Search for the cell housing the specified text and yield its [x, y] center coordinate. 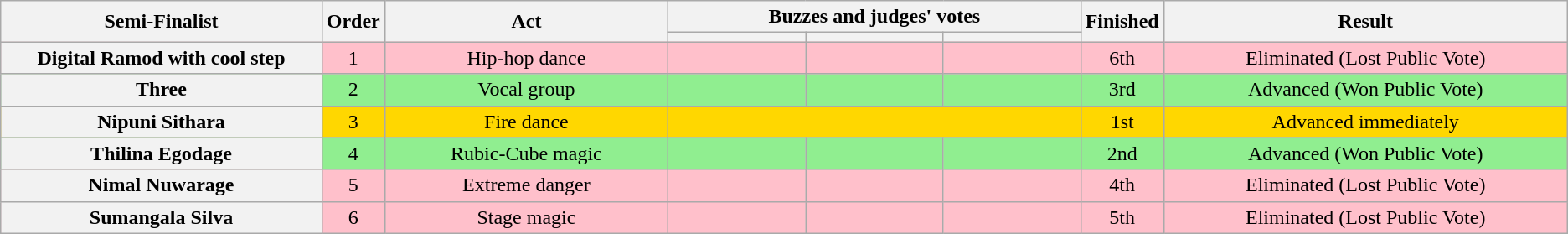
5th [1122, 217]
3rd [1122, 90]
Buzzes and judges' votes [874, 17]
2 [353, 90]
Digital Ramod with cool step [161, 58]
1st [1122, 122]
Hip-hop dance [526, 58]
Advanced immediately [1365, 122]
Fire dance [526, 122]
Sumangala Silva [161, 217]
Stage magic [526, 217]
5 [353, 185]
Order [353, 22]
Rubic-Cube magic [526, 153]
1 [353, 58]
Result [1365, 22]
Thilina Egodage [161, 153]
Finished [1122, 22]
4 [353, 153]
3 [353, 122]
6 [353, 217]
Nimal Nuwarage [161, 185]
2nd [1122, 153]
Extreme danger [526, 185]
6th [1122, 58]
Act [526, 22]
Nipuni Sithara [161, 122]
4th [1122, 185]
Three [161, 90]
Semi-Finalist [161, 22]
Vocal group [526, 90]
